Locate the cell with the specified text and output its (x, y) center coordinate. 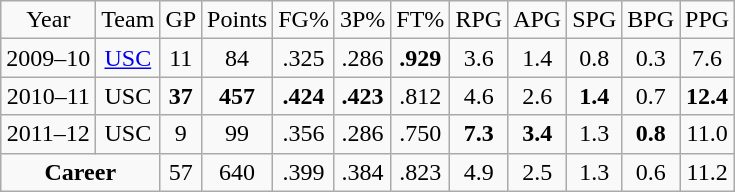
.750 (420, 134)
FG% (304, 20)
457 (238, 96)
0.6 (651, 172)
.356 (304, 134)
0.3 (651, 58)
3.4 (538, 134)
57 (181, 172)
12.4 (708, 96)
11.2 (708, 172)
2.5 (538, 172)
7.6 (708, 58)
9 (181, 134)
Team (128, 20)
2009–10 (48, 58)
Career (80, 172)
11.0 (708, 134)
7.3 (479, 134)
PPG (708, 20)
3.6 (479, 58)
0.7 (651, 96)
.399 (304, 172)
2010–11 (48, 96)
2011–12 (48, 134)
.325 (304, 58)
4.6 (479, 96)
.929 (420, 58)
4.9 (479, 172)
640 (238, 172)
GP (181, 20)
.812 (420, 96)
APG (538, 20)
3P% (362, 20)
Points (238, 20)
.823 (420, 172)
84 (238, 58)
11 (181, 58)
Year (48, 20)
RPG (479, 20)
SPG (594, 20)
FT% (420, 20)
99 (238, 134)
BPG (651, 20)
37 (181, 96)
.423 (362, 96)
2.6 (538, 96)
.424 (304, 96)
.384 (362, 172)
